Search for the cell housing the specified text and yield its [x, y] center coordinate. 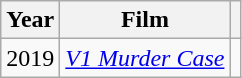
2019 [30, 58]
V1 Murder Case [145, 58]
Film [145, 20]
Year [30, 20]
